Search for the cell housing the specified text and yield its (X, Y) center coordinate. 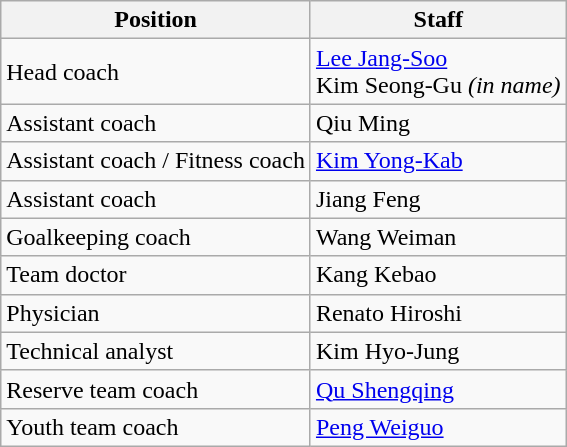
Lee Jang-Soo Kim Seong-Gu (in name) (438, 72)
Position (156, 20)
Youth team coach (156, 427)
Kim Hyo-Jung (438, 351)
Qiu Ming (438, 123)
Peng Weiguo (438, 427)
Head coach (156, 72)
Reserve team coach (156, 389)
Qu Shengqing (438, 389)
Technical analyst (156, 351)
Kang Kebao (438, 275)
Physician (156, 313)
Team doctor (156, 275)
Jiang Feng (438, 199)
Goalkeeping coach (156, 237)
Staff (438, 20)
Wang Weiman (438, 237)
Kim Yong-Kab (438, 161)
Assistant coach / Fitness coach (156, 161)
Renato Hiroshi (438, 313)
